Return (x, y) of the center of cell containing provided text 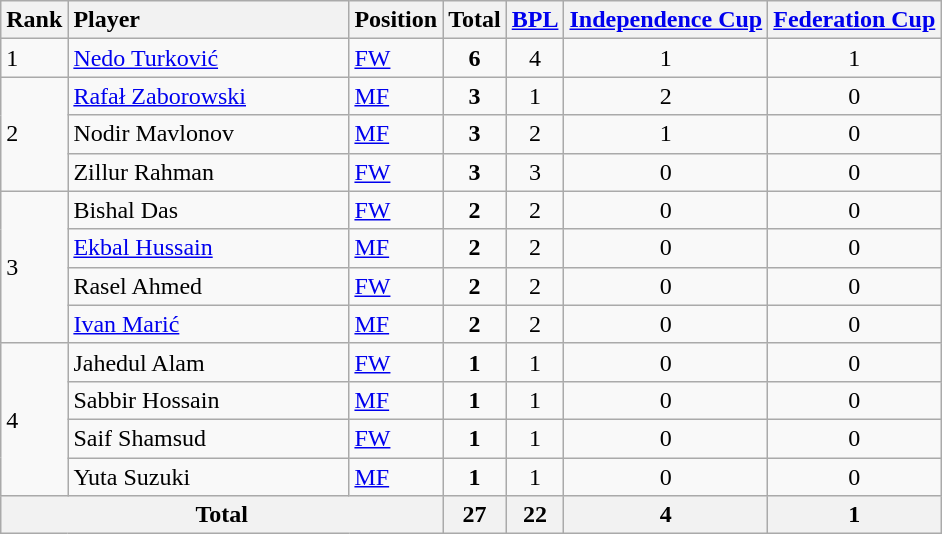
Nedo Turković (208, 58)
Saif Shamsud (208, 438)
Position (396, 20)
Yuta Suzuki (208, 477)
Rafał Zaborowski (208, 96)
Jahedul Alam (208, 362)
Bishal Das (208, 210)
Sabbir Hossain (208, 400)
Rasel Ahmed (208, 286)
Federation Cup (854, 20)
Zillur Rahman (208, 172)
Nodir Mavlonov (208, 134)
27 (475, 515)
6 (475, 58)
Player (208, 20)
Rank (34, 20)
BPL (535, 20)
22 (535, 515)
Ivan Marić (208, 324)
Independence Cup (666, 20)
Ekbal Hussain (208, 248)
